Locate the cell with the specified text and output its (X, Y) center coordinate. 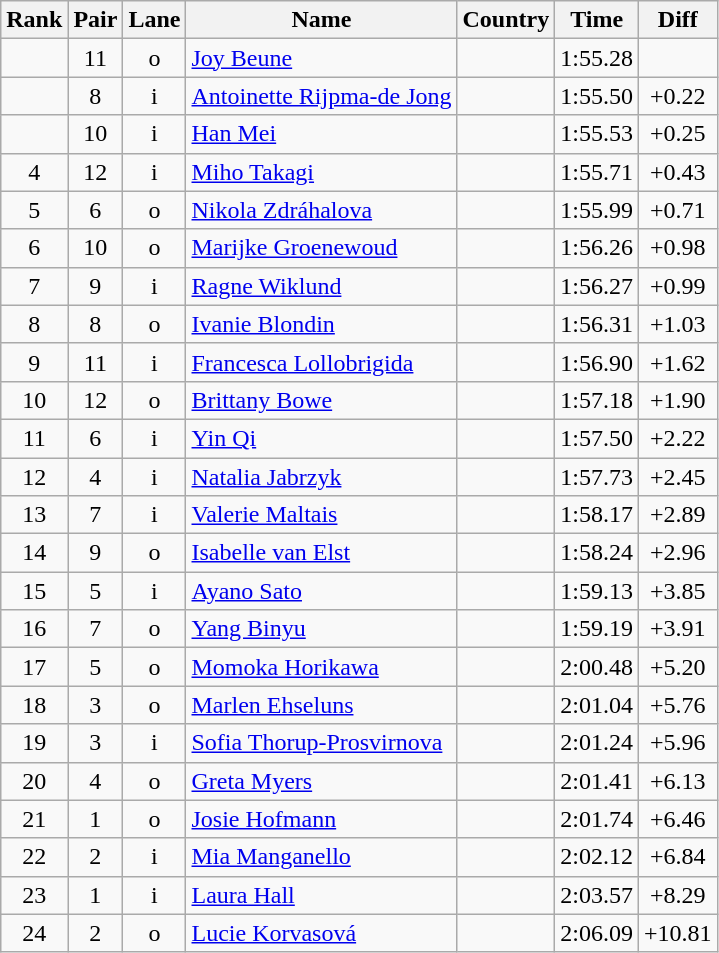
Ayano Sato (322, 591)
+2.89 (678, 515)
Josie Hofmann (322, 819)
1:57.18 (597, 400)
2:03.57 (597, 895)
Lucie Korvasová (322, 933)
Joy Beune (322, 58)
Lane (154, 20)
1:57.50 (597, 438)
+1.90 (678, 400)
1:56.31 (597, 324)
Momoka Horikawa (322, 667)
+0.71 (678, 210)
15 (34, 591)
Valerie Maltais (322, 515)
Rank (34, 20)
Isabelle van Elst (322, 553)
1:59.19 (597, 629)
14 (34, 553)
Sofia Thorup-Prosvirnova (322, 743)
Ragne Wiklund (322, 286)
24 (34, 933)
Time (597, 20)
+0.98 (678, 248)
Name (322, 20)
+2.96 (678, 553)
Ivanie Blondin (322, 324)
Natalia Jabrzyk (322, 477)
1:56.26 (597, 248)
Nikola Zdráhalova (322, 210)
+6.46 (678, 819)
13 (34, 515)
1:58.17 (597, 515)
Country (506, 20)
Marijke Groenewoud (322, 248)
1:56.90 (597, 362)
2:06.09 (597, 933)
Greta Myers (322, 781)
Yin Qi (322, 438)
+2.22 (678, 438)
2:01.24 (597, 743)
1:59.13 (597, 591)
+0.22 (678, 96)
16 (34, 629)
2:00.48 (597, 667)
Pair (96, 20)
Marlen Ehseluns (322, 705)
Diff (678, 20)
2:02.12 (597, 857)
2:01.04 (597, 705)
+5.76 (678, 705)
2:01.74 (597, 819)
1:56.27 (597, 286)
1:55.50 (597, 96)
20 (34, 781)
Francesca Lollobrigida (322, 362)
Miho Takagi (322, 172)
+10.81 (678, 933)
+5.20 (678, 667)
Mia Manganello (322, 857)
17 (34, 667)
+3.85 (678, 591)
Han Mei (322, 134)
Brittany Bowe (322, 400)
Antoinette Rijpma-de Jong (322, 96)
+1.03 (678, 324)
21 (34, 819)
2:01.41 (597, 781)
22 (34, 857)
+5.96 (678, 743)
1:55.28 (597, 58)
1:57.73 (597, 477)
+1.62 (678, 362)
+6.84 (678, 857)
Yang Binyu (322, 629)
18 (34, 705)
1:58.24 (597, 553)
1:55.71 (597, 172)
+3.91 (678, 629)
+8.29 (678, 895)
1:55.53 (597, 134)
+6.13 (678, 781)
1:55.99 (597, 210)
23 (34, 895)
+2.45 (678, 477)
19 (34, 743)
+0.25 (678, 134)
Laura Hall (322, 895)
+0.99 (678, 286)
+0.43 (678, 172)
